Scan for the cell matching the given text and deliver its [X, Y] coordinate at center. 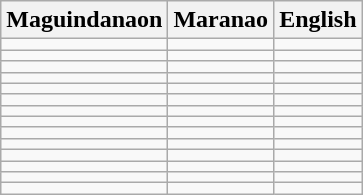
Maguindanaon [84, 20]
Maranao [221, 20]
English [318, 20]
